Search for the cell housing the specified text and yield its (X, Y) center coordinate. 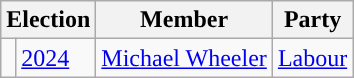
Member (184, 20)
Michael Wheeler (184, 58)
Labour (312, 58)
2024 (56, 58)
Election (48, 20)
Party (312, 20)
